Pinpoint the cell where the given text exists, returning its (x, y) midpoint coordinate. 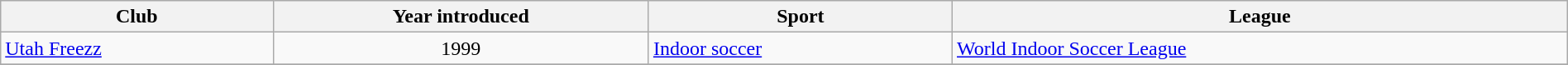
Indoor soccer (801, 48)
Sport (801, 17)
World Indoor Soccer League (1260, 48)
Year introduced (461, 17)
Club (137, 17)
1999 (461, 48)
Utah Freezz (137, 48)
League (1260, 17)
